Return the (x, y) coordinate for the center point of the cell that contains the specified text.  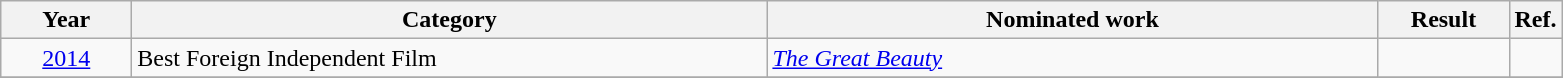
Ref. (1536, 20)
Category (450, 20)
Result (1444, 20)
Best Foreign Independent Film (450, 58)
Year (66, 20)
Nominated work (1072, 20)
The Great Beauty (1072, 58)
2014 (66, 58)
